Determine the (X, Y) coordinate at the center of the cell enclosing the given text.  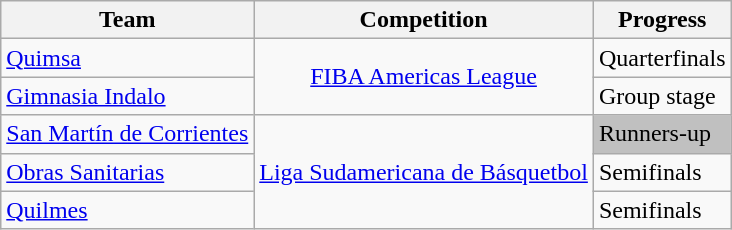
FIBA Americas League (424, 77)
Group stage (662, 96)
Obras Sanitarias (128, 172)
Liga Sudamericana de Básquetbol (424, 172)
Progress (662, 20)
Runners-up (662, 134)
Team (128, 20)
San Martín de Corrientes (128, 134)
Gimnasia Indalo (128, 96)
Competition (424, 20)
Quilmes (128, 210)
Quarterfinals (662, 58)
Quimsa (128, 58)
